Find where the given text appears and provide that cell's center as [x, y] coordinate. 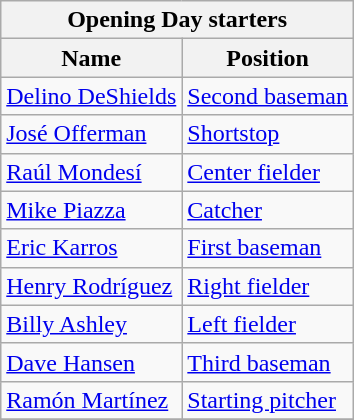
Billy Ashley [92, 324]
Left fielder [268, 324]
Center fielder [268, 172]
Shortstop [268, 134]
Third baseman [268, 362]
Opening Day starters [178, 20]
Position [268, 58]
Name [92, 58]
Right fielder [268, 286]
Second baseman [268, 96]
Ramón Martínez [92, 400]
Raúl Mondesí [92, 172]
Henry Rodríguez [92, 286]
Dave Hansen [92, 362]
Catcher [268, 210]
José Offerman [92, 134]
Delino DeShields [92, 96]
Starting pitcher [268, 400]
Mike Piazza [92, 210]
First baseman [268, 248]
Eric Karros [92, 248]
